Capture the cell that displays the provided text and extract its [X, Y] central coordinate. 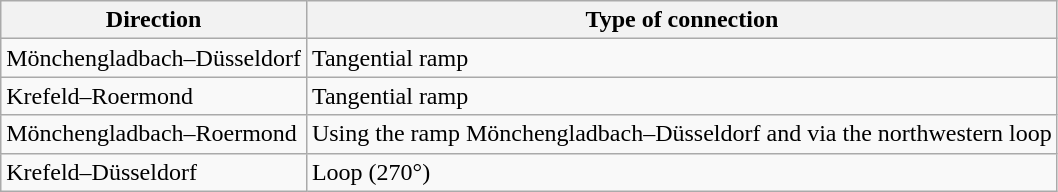
Direction [154, 20]
Krefeld–Roermond [154, 96]
Mönchengladbach–Düsseldorf [154, 58]
Using the ramp Mönchengladbach–Düsseldorf and via the northwestern loop [682, 134]
Loop (270°) [682, 172]
Mönchengladbach–Roermond [154, 134]
Type of connection [682, 20]
Krefeld–Düsseldorf [154, 172]
